Locate the cell with the specified text and output its (x, y) center coordinate. 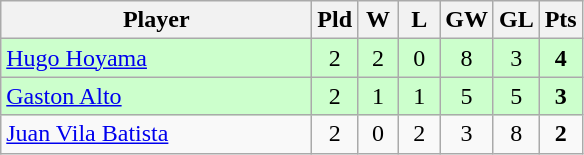
Pts (560, 20)
Gaston Alto (156, 96)
4 (560, 58)
L (420, 20)
W (378, 20)
Hugo Hoyama (156, 58)
Player (156, 20)
Pld (335, 20)
GL (516, 20)
Juan Vila Batista (156, 134)
GW (467, 20)
